Output the (X, Y) coordinate of the center of the cell containing the given text.  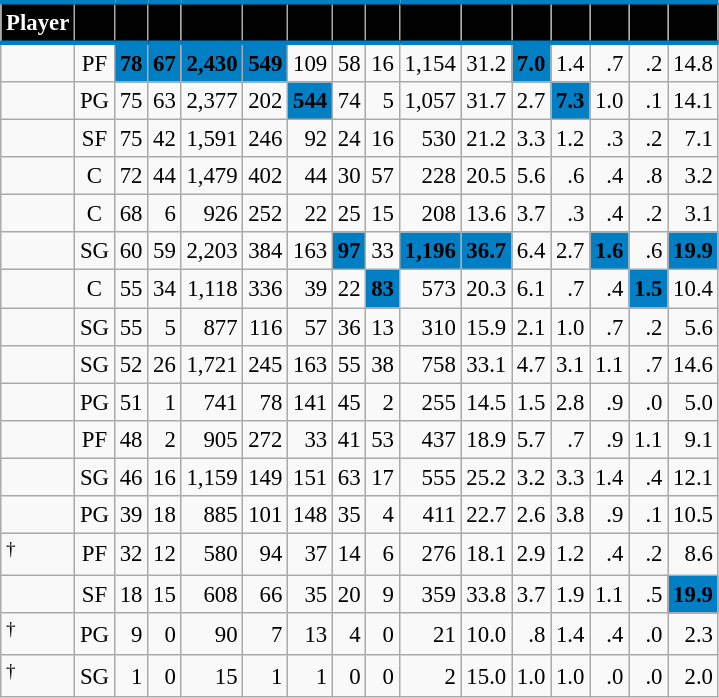
53 (382, 439)
14 (348, 554)
12.1 (693, 477)
92 (310, 139)
60 (130, 251)
26 (164, 364)
48 (130, 439)
758 (430, 364)
2,377 (212, 101)
14.5 (486, 402)
2.8 (570, 402)
9.1 (693, 439)
52 (130, 364)
83 (382, 289)
877 (212, 327)
1,159 (212, 477)
885 (212, 515)
1,591 (212, 139)
1.9 (570, 594)
2.6 (532, 515)
437 (430, 439)
202 (266, 101)
208 (430, 214)
555 (430, 477)
926 (212, 214)
7.1 (693, 139)
1,118 (212, 289)
7.0 (532, 62)
41 (348, 439)
7.3 (570, 101)
12 (164, 554)
51 (130, 402)
10.4 (693, 289)
255 (430, 402)
530 (430, 139)
549 (266, 62)
384 (266, 251)
20 (348, 594)
22.7 (486, 515)
38 (382, 364)
5.0 (693, 402)
148 (310, 515)
25.2 (486, 477)
21 (430, 634)
5.7 (532, 439)
2,430 (212, 62)
573 (430, 289)
32 (130, 554)
45 (348, 402)
149 (266, 477)
37 (310, 554)
7 (266, 634)
42 (164, 139)
30 (348, 176)
3.8 (570, 515)
18.9 (486, 439)
15.9 (486, 327)
13.6 (486, 214)
8.6 (693, 554)
20.3 (486, 289)
14.1 (693, 101)
68 (130, 214)
25 (348, 214)
6.4 (532, 251)
72 (130, 176)
Player (38, 22)
905 (212, 439)
36 (348, 327)
4.7 (532, 364)
58 (348, 62)
245 (266, 364)
310 (430, 327)
24 (348, 139)
31.2 (486, 62)
33.8 (486, 594)
1,196 (430, 251)
608 (212, 594)
272 (266, 439)
21.2 (486, 139)
2.3 (693, 634)
2,203 (212, 251)
36.7 (486, 251)
90 (212, 634)
20.5 (486, 176)
336 (266, 289)
246 (266, 139)
116 (266, 327)
17 (382, 477)
109 (310, 62)
1,057 (430, 101)
74 (348, 101)
10.5 (693, 515)
741 (212, 402)
18.1 (486, 554)
1,479 (212, 176)
1,154 (430, 62)
101 (266, 515)
276 (430, 554)
2.9 (532, 554)
34 (164, 289)
411 (430, 515)
359 (430, 594)
10.0 (486, 634)
.5 (648, 594)
228 (430, 176)
580 (212, 554)
14.8 (693, 62)
2.1 (532, 327)
141 (310, 402)
544 (310, 101)
31.7 (486, 101)
14.6 (693, 364)
66 (266, 594)
1,721 (212, 364)
1.6 (610, 251)
252 (266, 214)
402 (266, 176)
151 (310, 477)
67 (164, 62)
15.0 (486, 676)
59 (164, 251)
46 (130, 477)
6.1 (532, 289)
97 (348, 251)
2.0 (693, 676)
94 (266, 554)
33.1 (486, 364)
